Return the (x, y) coordinate for the center point of the cell that contains the specified text.  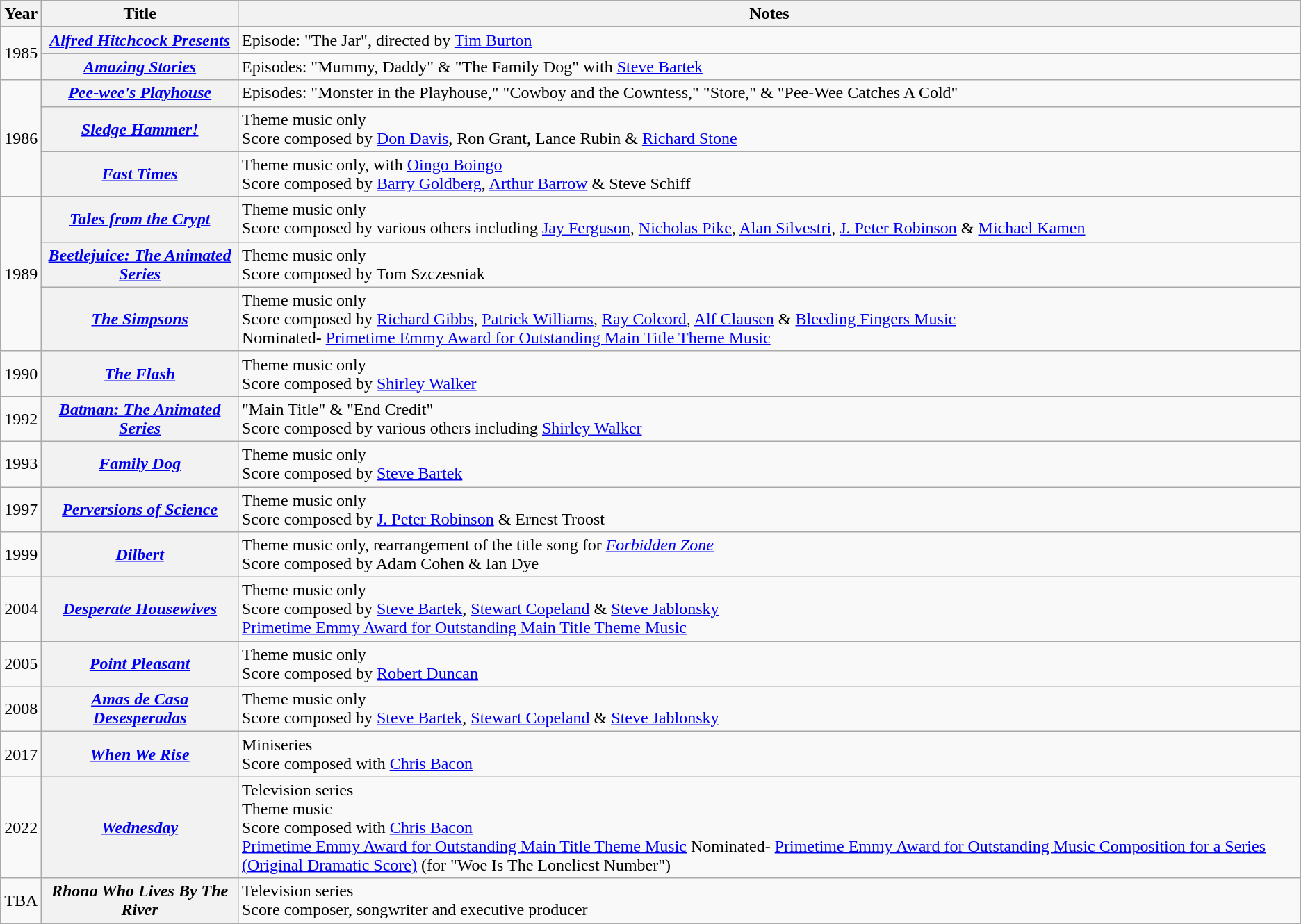
Notes (769, 14)
Wednesday (140, 827)
Sledge Hammer! (140, 129)
1990 (21, 374)
1989 (21, 274)
1985 (21, 53)
Amazing Stories (140, 67)
TBA (21, 900)
2022 (21, 827)
Theme music onlyScore composed by Robert Duncan (769, 664)
1997 (21, 509)
Pee-wee's Playhouse (140, 93)
When We Rise (140, 754)
Beetlejuice: The Animated Series (140, 264)
Theme music onlyScore composed by Steve Bartek, Stewart Copeland & Steve JablonskyPrimetime Emmy Award for Outstanding Main Title Theme Music (769, 609)
Desperate Housewives (140, 609)
2005 (21, 664)
Rhona Who Lives By The River (140, 900)
Theme music only, rearrangement of the title song for Forbidden ZoneScore composed by Adam Cohen & Ian Dye (769, 554)
Theme music only, with Oingo BoingoScore composed by Barry Goldberg, Arthur Barrow & Steve Schiff (769, 174)
Family Dog (140, 464)
Tales from the Crypt (140, 220)
1999 (21, 554)
Television seriesScore composer, songwriter and executive producer (769, 900)
2017 (21, 754)
Theme music onlyScore composed by Tom Szczesniak (769, 264)
Point Pleasant (140, 664)
Theme music onlyScore composed by Don Davis, Ron Grant, Lance Rubin & Richard Stone (769, 129)
Fast Times (140, 174)
Perversions of Science (140, 509)
Theme music onlyScore composed by J. Peter Robinson & Ernest Troost (769, 509)
1986 (21, 138)
Title (140, 14)
Theme music onlyScore composed by Steve Bartek (769, 464)
Episode: "The Jar", directed by Tim Burton (769, 40)
Amas de Casa Desesperadas (140, 709)
Theme music onlyScore composed by Shirley Walker (769, 374)
Batman: The Animated Series (140, 418)
Episodes: "Monster in the Playhouse," "Cowboy and the Cowntess," "Store," & "Pee-Wee Catches A Cold" (769, 93)
Theme music onlyScore composed by Steve Bartek, Stewart Copeland & Steve Jablonsky (769, 709)
MiniseriesScore composed with Chris Bacon (769, 754)
Alfred Hitchcock Presents (140, 40)
2004 (21, 609)
Dilbert (140, 554)
Year (21, 14)
1992 (21, 418)
Episodes: "Mummy, Daddy" & "The Family Dog" with Steve Bartek (769, 67)
1993 (21, 464)
"Main Title" & "End Credit"Score composed by various others including Shirley Walker (769, 418)
2008 (21, 709)
The Simpsons (140, 319)
Theme music onlyScore composed by various others including Jay Ferguson, Nicholas Pike, Alan Silvestri, J. Peter Robinson & Michael Kamen (769, 220)
The Flash (140, 374)
